Return the (X, Y) coordinate for the center point of the cell that contains the specified text.  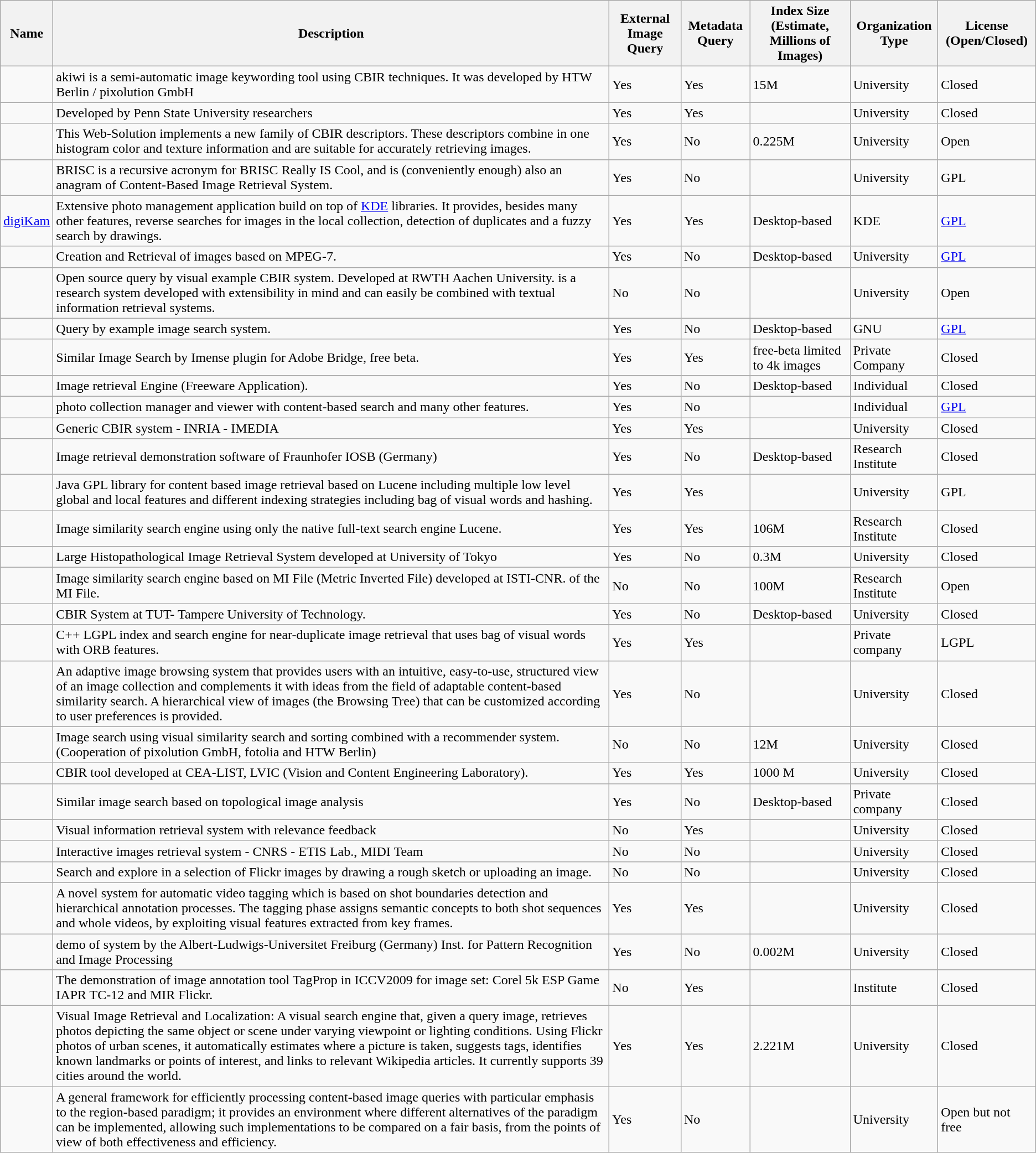
15M (800, 84)
0.002M (800, 952)
Interactive images retrieval system - CNRS - ETIS Lab., MIDI Team (331, 851)
BRISC is a recursive acronym for BRISC Really IS Cool, and is (conveniently enough) also an anagram of Content-Based Image Retrieval System. (331, 177)
Name (27, 33)
demo of system by the Albert-Ludwigs-Universitet Freiburg (Germany) Inst. for Pattern Recognition and Image Processing (331, 952)
106M (800, 529)
KDE (894, 221)
CBIR System at TUT- Tampere University of Technology. (331, 614)
Image similarity search engine using only the native full-text search engine Lucene. (331, 529)
Image retrieval demonstration software of Fraunhofer IOSB (Germany) (331, 457)
Institute (894, 988)
Metadata Query (715, 33)
Description (331, 33)
12M (800, 745)
CBIR tool developed at CEA-LIST, LVIC (Vision and Content Engineering Laboratory). (331, 773)
Search and explore in a selection of Flickr images by drawing a rough sketch or uploading an image. (331, 872)
Creation and Retrieval of images based on MPEG-7. (331, 257)
free-beta limited to 4k images (800, 357)
Similar Image Search by Imense plugin for Adobe Bridge, free beta. (331, 357)
Organization Type (894, 33)
Index Size (Estimate, Millions of Images) (800, 33)
Large Histopathological Image Retrieval System developed at University of Tokyo (331, 557)
Visual information retrieval system with relevance feedback (331, 830)
Private Company (894, 357)
The demonstration of image annotation tool TagProp in ICCV2009 for image set: Corel 5k ESP Game IAPR TC-12 and MIR Flickr. (331, 988)
External Image Query (645, 33)
Image search using visual similarity search and sorting combined with a recommender system. (Cooperation of pixolution GmbH, fotolia and HTW Berlin) (331, 745)
Generic CBIR system - INRIA - IMEDIA (331, 428)
2.221M (800, 1046)
0.225M (800, 142)
Image similarity search engine based on MI File (Metric Inverted File) developed at ISTI-CNR. of the MI File. (331, 585)
C++ LGPL index and search engine for near-duplicate image retrieval that uses bag of visual words with ORB features. (331, 643)
Image retrieval Engine (Freeware Application). (331, 386)
Similar image search based on topological image analysis (331, 801)
0.3M (800, 557)
100M (800, 585)
License (Open/Closed) (987, 33)
photo collection manager and viewer with content-based search and many other features. (331, 407)
Open but not free (987, 1120)
1000 M (800, 773)
LGPL (987, 643)
digiKam (27, 221)
akiwi is a semi-automatic image keywording tool using CBIR techniques. It was developed by HTW Berlin / pixolution GmbH (331, 84)
GNU (894, 329)
Developed by Penn State University researchers (331, 113)
Query by example image search system. (331, 329)
